Return [x, y] of the center of cell containing provided text 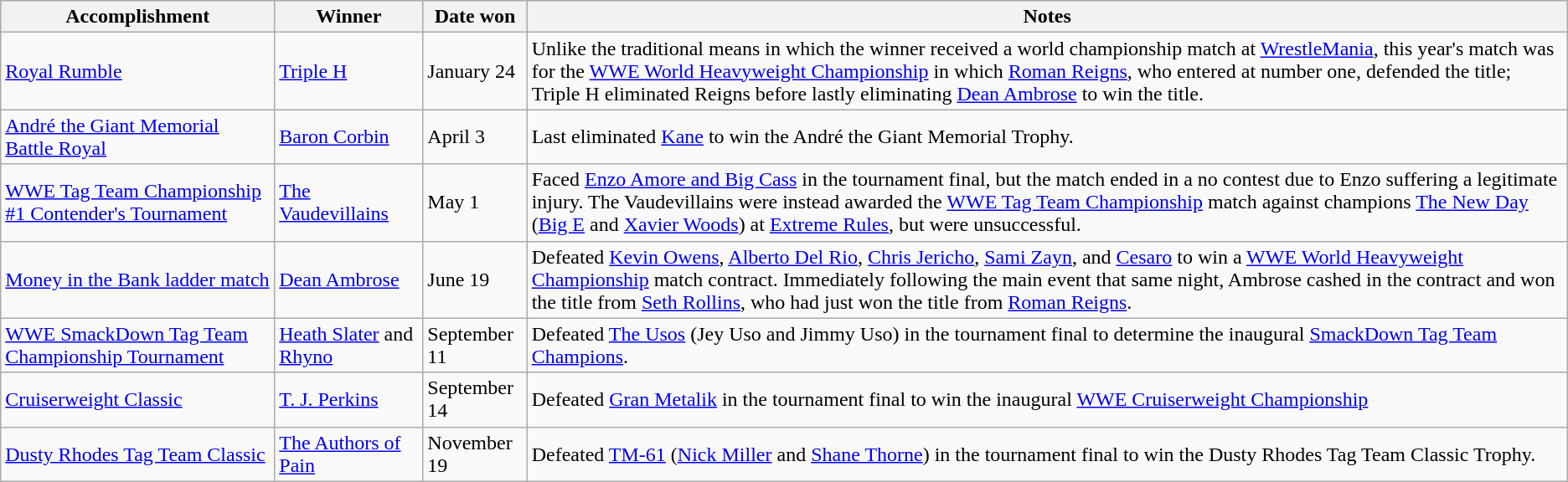
September 14 [475, 400]
January 24 [475, 71]
WWE Tag Team Championship #1 Contender's Tournament [137, 203]
Dusty Rhodes Tag Team Classic [137, 454]
September 11 [475, 345]
WWE SmackDown Tag Team Championship Tournament [137, 345]
Notes [1047, 17]
Heath Slater and Rhyno [348, 345]
Cruiserweight Classic [137, 400]
The Authors of Pain [348, 454]
Baron Corbin [348, 137]
Dean Ambrose [348, 279]
June 19 [475, 279]
Defeated The Usos (Jey Uso and Jimmy Uso) in the tournament final to determine the inaugural SmackDown Tag Team Champions. [1047, 345]
The Vaudevillains [348, 203]
T. J. Perkins [348, 400]
Triple H [348, 71]
Defeated TM-61 (Nick Miller and Shane Thorne) in the tournament final to win the Dusty Rhodes Tag Team Classic Trophy. [1047, 454]
May 1 [475, 203]
André the Giant Memorial Battle Royal [137, 137]
Defeated Gran Metalik in the tournament final to win the inaugural WWE Cruiserweight Championship [1047, 400]
Last eliminated Kane to win the André the Giant Memorial Trophy. [1047, 137]
Accomplishment [137, 17]
November 19 [475, 454]
Royal Rumble [137, 71]
Winner [348, 17]
Money in the Bank ladder match [137, 279]
Date won [475, 17]
April 3 [475, 137]
